Identify which cell holds the provided text, then report its [X, Y] central coordinate. 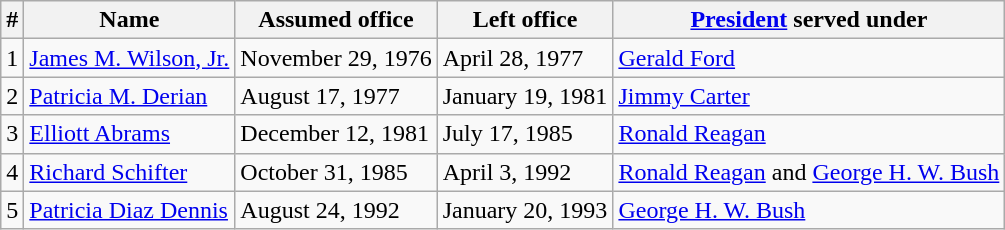
Left office [525, 20]
George H. W. Bush [809, 210]
Patricia Diaz Dennis [130, 210]
Elliott Abrams [130, 134]
Gerald Ford [809, 58]
August 17, 1977 [336, 96]
April 28, 1977 [525, 58]
April 3, 1992 [525, 172]
Patricia M. Derian [130, 96]
2 [12, 96]
October 31, 1985 [336, 172]
Name [130, 20]
Richard Schifter [130, 172]
President served under [809, 20]
5 [12, 210]
January 19, 1981 [525, 96]
Ronald Reagan and George H. W. Bush [809, 172]
James M. Wilson, Jr. [130, 58]
Assumed office [336, 20]
November 29, 1976 [336, 58]
January 20, 1993 [525, 210]
Ronald Reagan [809, 134]
July 17, 1985 [525, 134]
December 12, 1981 [336, 134]
1 [12, 58]
Jimmy Carter [809, 96]
3 [12, 134]
# [12, 20]
4 [12, 172]
August 24, 1992 [336, 210]
